Determine the [x, y] coordinate at the center of the cell enclosing the given text.  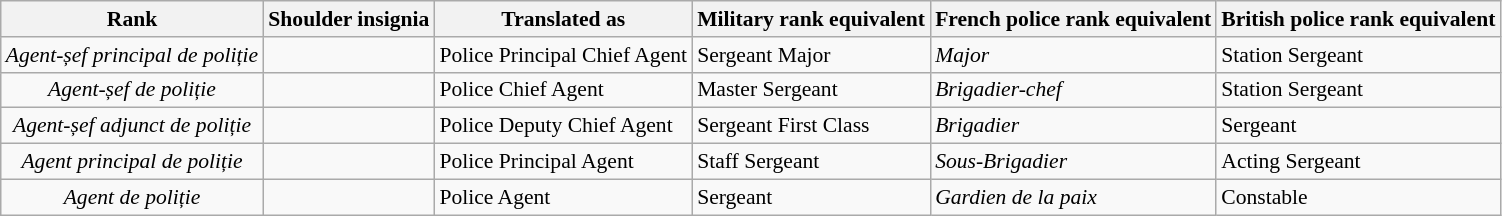
Translated as [563, 19]
Agent-șef principal de poliție [132, 55]
Police Agent [563, 197]
Agent principal de poliție [132, 162]
Brigadier [1073, 126]
Agent-șef adjunct de poliție [132, 126]
Agent-șef de poliție [132, 90]
Sergeant First Class [811, 126]
Shoulder insignia [348, 19]
Acting Sergeant [1358, 162]
Rank [132, 19]
Military rank equivalent [811, 19]
Police Deputy Chief Agent [563, 126]
Constable [1358, 197]
Police Principal Agent [563, 162]
Major [1073, 55]
Brigadier-chef [1073, 90]
Police Principal Chief Agent [563, 55]
Staff Sergeant [811, 162]
Agent de poliție [132, 197]
Sergeant Major [811, 55]
Gardien de la paix [1073, 197]
Police Chief Agent [563, 90]
Master Sergeant [811, 90]
French police rank equivalent [1073, 19]
Sous-Brigadier [1073, 162]
British police rank equivalent [1358, 19]
